From the cell containing the given text, extract its center point as (x, y) coordinate. 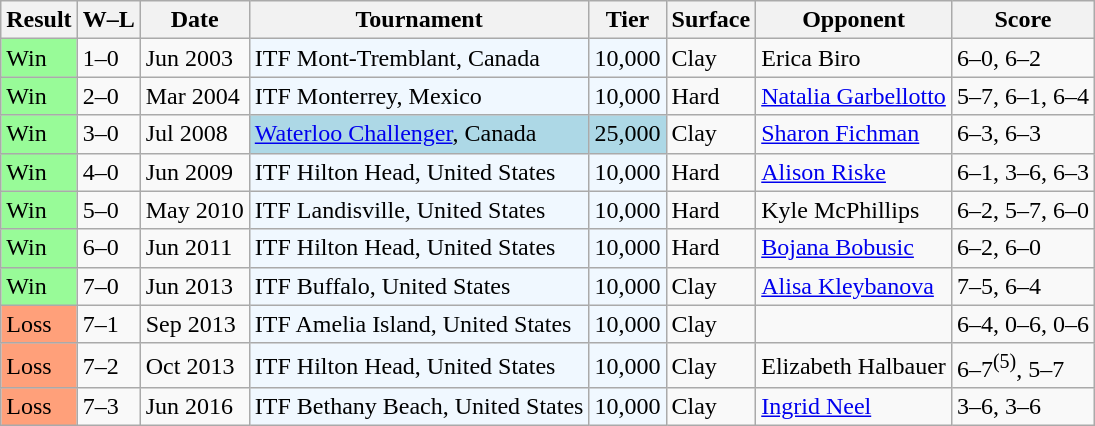
Jul 2008 (194, 134)
3–0 (108, 134)
5–0 (108, 210)
Sharon Fichman (854, 134)
6–3, 6–3 (1022, 134)
ITF Monterrey, Mexico (419, 96)
ITF Amelia Island, United States (419, 324)
Jun 2011 (194, 248)
ITF Mont-Tremblant, Canada (419, 58)
ITF Buffalo, United States (419, 286)
7–5, 6–4 (1022, 286)
7–2 (108, 366)
Waterloo Challenger, Canada (419, 134)
May 2010 (194, 210)
Result (39, 20)
Surface (711, 20)
6–1, 3–6, 6–3 (1022, 172)
Ingrid Neel (854, 407)
7–3 (108, 407)
7–0 (108, 286)
Jun 2003 (194, 58)
Alisa Kleybanova (854, 286)
Erica Biro (854, 58)
W–L (108, 20)
Mar 2004 (194, 96)
6–0 (108, 248)
Jun 2016 (194, 407)
Natalia Garbellotto (854, 96)
Alison Riske (854, 172)
Score (1022, 20)
6–7(5), 5–7 (1022, 366)
4–0 (108, 172)
6–2, 6–0 (1022, 248)
Jun 2013 (194, 286)
2–0 (108, 96)
6–2, 5–7, 6–0 (1022, 210)
3–6, 3–6 (1022, 407)
6–4, 0–6, 0–6 (1022, 324)
Bojana Bobusic (854, 248)
ITF Landisville, United States (419, 210)
Kyle McPhillips (854, 210)
Date (194, 20)
6–0, 6–2 (1022, 58)
Elizabeth Halbauer (854, 366)
ITF Bethany Beach, United States (419, 407)
7–1 (108, 324)
1–0 (108, 58)
Tournament (419, 20)
Tier (628, 20)
5–7, 6–1, 6–4 (1022, 96)
Jun 2009 (194, 172)
Sep 2013 (194, 324)
25,000 (628, 134)
Oct 2013 (194, 366)
Opponent (854, 20)
